Detect which cell encompasses the target text, then output its [x, y] center coordinate. 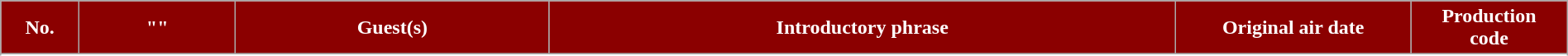
No. [40, 28]
"" [157, 28]
Guest(s) [392, 28]
Introductory phrase [863, 28]
Production code [1489, 28]
Original air date [1293, 28]
